Return the [x, y] coordinate for the center point of the cell that contains the specified text.  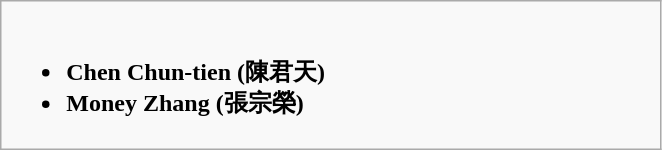
Chen Chun-tien (陳君天)Money Zhang (張宗榮) [331, 76]
